Determine the (X, Y) coordinate at the center of the cell enclosing the given text.  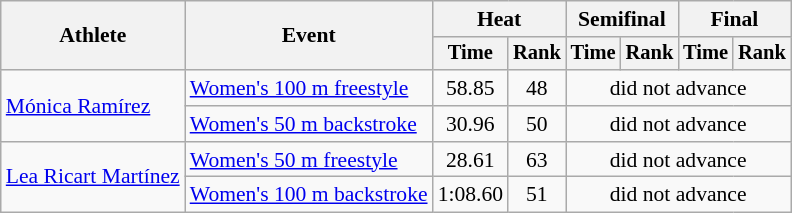
Semifinal (622, 19)
Women's 100 m freestyle (309, 88)
51 (537, 195)
28.61 (470, 160)
Lea Ricart Martínez (93, 178)
58.85 (470, 88)
Women's 50 m freestyle (309, 160)
Athlete (93, 36)
48 (537, 88)
30.96 (470, 124)
50 (537, 124)
Women's 50 m backstroke (309, 124)
1:08.60 (470, 195)
Mónica Ramírez (93, 106)
Final (734, 19)
Event (309, 36)
Women's 100 m backstroke (309, 195)
63 (537, 160)
Heat (500, 19)
